From the cell containing the given text, extract its center point as [X, Y] coordinate. 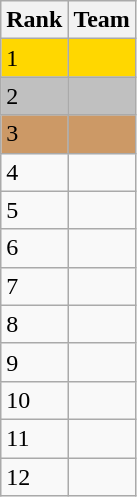
5 [34, 210]
Team [102, 20]
9 [34, 362]
6 [34, 248]
10 [34, 400]
11 [34, 438]
12 [34, 477]
8 [34, 324]
3 [34, 134]
2 [34, 96]
4 [34, 172]
7 [34, 286]
Rank [34, 20]
1 [34, 58]
